Identify which cell holds the provided text, then report its [x, y] central coordinate. 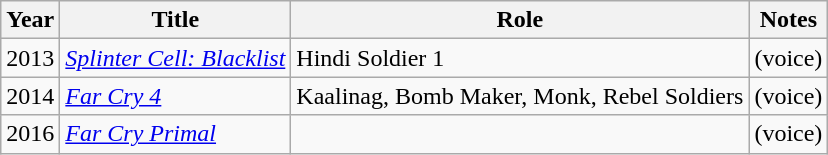
Notes [788, 20]
2014 [30, 96]
Hindi Soldier 1 [520, 58]
Far Cry Primal [176, 134]
Kaalinag, Bomb Maker, Monk, Rebel Soldiers [520, 96]
2013 [30, 58]
Splinter Cell: Blacklist [176, 58]
Year [30, 20]
Far Cry 4 [176, 96]
2016 [30, 134]
Title [176, 20]
Role [520, 20]
